Search for the cell housing the specified text and yield its (x, y) center coordinate. 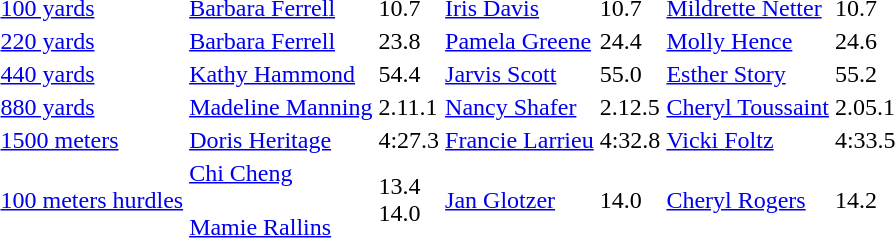
4:27.3 (409, 140)
Pamela Greene (520, 41)
55.0 (630, 74)
Barbara Ferrell (281, 41)
Esther Story (748, 74)
Nancy Shafer (520, 107)
Vicki Foltz (748, 140)
Molly Hence (748, 41)
Doris Heritage (281, 140)
24.4 (630, 41)
54.4 (409, 74)
23.8 (409, 41)
Francie Larrieu (520, 140)
Madeline Manning (281, 107)
Cheryl Toussaint (748, 107)
Jarvis Scott (520, 74)
Kathy Hammond (281, 74)
4:32.8 (630, 140)
2.11.1 (409, 107)
2.12.5 (630, 107)
